Identify which cell holds the provided text, then report its (X, Y) central coordinate. 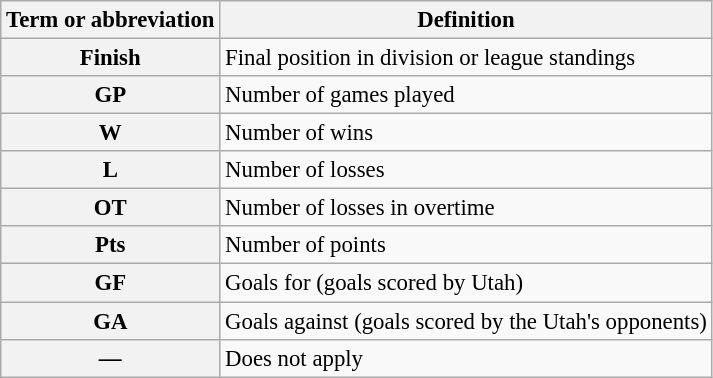
Final position in division or league standings (466, 58)
GA (110, 321)
GF (110, 283)
GP (110, 95)
— (110, 358)
Number of losses (466, 170)
W (110, 133)
L (110, 170)
Number of points (466, 245)
Number of losses in overtime (466, 208)
Pts (110, 245)
Number of games played (466, 95)
Number of wins (466, 133)
Definition (466, 20)
Finish (110, 58)
Goals against (goals scored by the Utah's opponents) (466, 321)
Goals for (goals scored by Utah) (466, 283)
Term or abbreviation (110, 20)
OT (110, 208)
Does not apply (466, 358)
